Identify which cell holds the provided text, then report its [x, y] central coordinate. 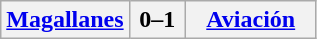
Aviación [250, 20]
0–1 [157, 20]
Magallanes [65, 20]
